Extract the (X, Y) coordinate from the center of the cell holding the provided text.  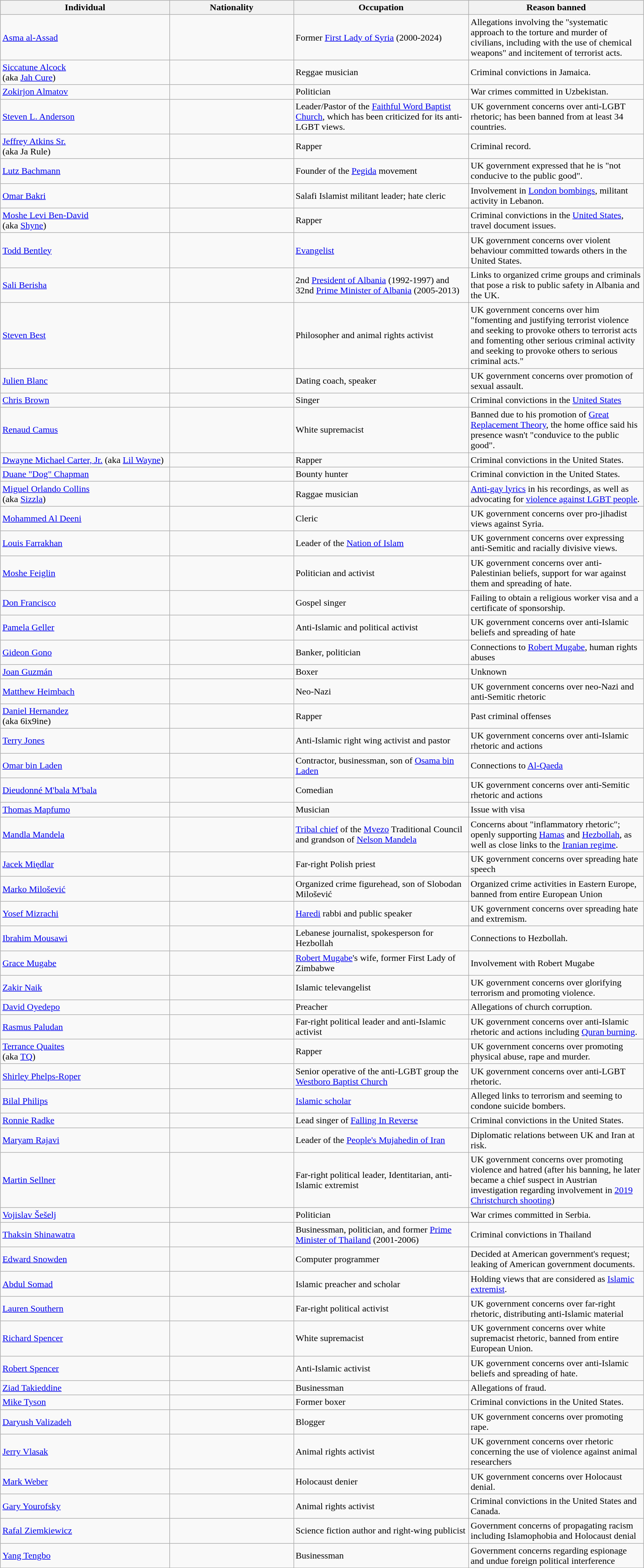
Daryush Valizadeh (85, 1422)
Richard Spencer (85, 1338)
Terrance Quaites(aka TQ) (85, 1051)
UK government concerns over promotion of sexual assault. (556, 380)
Ibrahim Mousawi (85, 938)
Leader of the Nation of Islam (381, 543)
UK government concerns over glorifying terrorism and promoting violence. (556, 987)
Criminal convictions in the United States (556, 400)
Preacher (381, 1007)
UK government concerns over pro-jihadist views against Syria. (556, 518)
Todd Bentley (85, 250)
Allegations of fraud. (556, 1388)
Shirley Phelps-Roper (85, 1076)
Occupation (381, 8)
Allegations of church corruption. (556, 1007)
UK government concerns over anti-Islamic rhetoric and actions including Quran burning. (556, 1027)
Failing to obtain a religious worker visa and a certificate of sponsorship. (556, 603)
Gideon Gono (85, 652)
Steven L. Anderson (85, 116)
Yang Tengbo (85, 1555)
Nationality (232, 8)
Boxer (381, 672)
Banker, politician (381, 652)
Criminal convictions in the United States, travel document issues. (556, 220)
Criminal convictions in Thailand (556, 1235)
Ronnie Radke (85, 1120)
Leader/Pastor of the Faithful Word Baptist Church, which has been criticized for its anti-LGBT views. (381, 116)
Louis Farrakhan (85, 543)
Steven Best (85, 335)
Reggae musician (381, 72)
Connections to Hezbollah. (556, 938)
Zakir Naik (85, 987)
UK government concerns over expressing anti-Semitic and racially divisive views. (556, 543)
UK government concerns over anti-Palestinian beliefs, support for war against them and spreading of hate. (556, 573)
Connections to Robert Mugabe, human rights abuses (556, 652)
UK government concerns over neo-Nazi and anti-Semitic rhetoric (556, 691)
Pamela Geller (85, 628)
Lutz Bachmann (85, 171)
Anti-Islamic activist (381, 1368)
UK government concerns over anti-LGBT rhetoric; has been banned from at least 34 countries. (556, 116)
Mohammed Al Deeni (85, 518)
Omar bin Laden (85, 765)
Far-right political activist (381, 1308)
Government concerns regarding espionage and undue foreign political interference (556, 1555)
Bounty hunter (381, 474)
Evangelist (381, 250)
Maryam Rajavi (85, 1140)
Dieudonné M'bala M'bala (85, 790)
Involvement in London bombings, militant activity in Lebanon. (556, 196)
War crimes committed in Uzbekistan. (556, 92)
Government concerns of propagating racism including Islamophobia and Holocaust denial (556, 1531)
Far-right political leader and anti-Islamic activist (381, 1027)
Science fiction author and right-wing publicist (381, 1531)
Thomas Mapfumo (85, 810)
Islamic scholar (381, 1100)
Holding views that are considered as Islamic extremist. (556, 1284)
Diplomatic relations between UK and Iran at risk. (556, 1140)
Sali Berisha (85, 285)
Businessman, politician, and former Prime Minister of Thailand (2001-2006) (381, 1235)
Moshe Levi Ben-David(aka Shyne) (85, 220)
Zokirjon Almatov (85, 92)
Asma al-Assad (85, 37)
Grace Mugabe (85, 963)
Concerns about "inflammatory rhetoric"; openly supporting Hamas and Hezbollah, as well as close links to the Iranian regime. (556, 834)
UK government expressed that he is "not conducive to the public good". (556, 171)
Neo-Nazi (381, 691)
UK government concerns over far-right rhetoric, distributing anti-Islamic material (556, 1308)
UK government concerns over anti-Islamic beliefs and spreading of hate (556, 628)
Mike Tyson (85, 1402)
Politician and activist (381, 573)
Senior operative of the anti-LGBT group the Westboro Baptist Church (381, 1076)
Alleged links to terrorism and seeming to condone suicide bombers. (556, 1100)
UK government concerns over promoting physical abuse, rape and murder. (556, 1051)
Anti-Islamic right wing activist and pastor (381, 741)
Lebanese journalist, spokesperson for Hezbollah (381, 938)
Don Francisco (85, 603)
Philosopher and animal rights activist (381, 335)
Matthew Heimbach (85, 691)
Dwayne Michael Carter, Jr. (aka Lil Wayne) (85, 460)
Former boxer (381, 1402)
Far-right political leader, Identitarian, anti-Islamic extremist (381, 1180)
Abdul Somad (85, 1284)
Jeffrey Atkins Sr.(aka Ja Rule) (85, 146)
UK government concerns over anti-Semitic rhetoric and actions (556, 790)
Former First Lady of Syria (2000-2024) (381, 37)
Lead singer of Falling In Reverse (381, 1120)
UK government concerns over rhetoric concerning the use of violence against animal researchers (556, 1452)
Criminal conviction in the United States. (556, 474)
Terry Jones (85, 741)
UK government concerns over spreading hate and extremism. (556, 914)
Musician (381, 810)
UK government concerns over spreading hate speech (556, 864)
Siccatune Alcock(aka Jah Cure) (85, 72)
Blogger (381, 1422)
Daniel Hernandez(aka 6ix9ine) (85, 716)
Contractor, businessman, son of Osama bin Laden (381, 765)
Miguel Orlando Collins(aka Sizzla) (85, 494)
Unknown (556, 672)
Marko Milošević (85, 889)
2nd President of Albania (1992-1997) and 32nd Prime Minister of Albania (2005-2013) (381, 285)
Martin Sellner (85, 1180)
Dating coach, speaker (381, 380)
UK government concerns over Holocaust denial. (556, 1481)
Anti-gay lyrics in his recordings, as well as advocating for violence against LGBT people. (556, 494)
Rafal Ziemkiewicz (85, 1531)
Ziad Takieddine (85, 1388)
Cleric (381, 518)
Robert Mugabe's wife, former First Lady of Zimbabwe (381, 963)
Individual (85, 8)
Connections to Al-Qaeda (556, 765)
Edward Snowden (85, 1259)
Chris Brown (85, 400)
Organized crime activities in Eastern Europe, banned from entire European Union (556, 889)
Involvement with Robert Mugabe (556, 963)
Holocaust denier (381, 1481)
Vojislav Šešelj (85, 1215)
UK government concerns over promoting rape. (556, 1422)
Duane "Dog" Chapman (85, 474)
UK government concerns over anti-Islamic beliefs and spreading of hate. (556, 1368)
Criminal record. (556, 146)
Haredi rabbi and public speaker (381, 914)
Gospel singer (381, 603)
Raggae musician (381, 494)
Islamic televangelist (381, 987)
Gary Yourofsky (85, 1506)
Leader of the People's Mujahedin of Iran (381, 1140)
Jacek Międlar (85, 864)
Anti-Islamic and political activist (381, 628)
UK government concerns over anti-LGBT rhetoric. (556, 1076)
Moshe Feiglin (85, 573)
Computer programmer (381, 1259)
Joan Guzmán (85, 672)
Founder of the Pegida movement (381, 171)
Julien Blanc (85, 380)
UK government concerns over anti-Islamic rhetoric and actions (556, 741)
Omar Bakri (85, 196)
Lauren Southern (85, 1308)
UK government concerns over white supremacist rhetoric, banned from entire European Union. (556, 1338)
Renaud Camus (85, 430)
Decided at American government's request; leaking of American government documents. (556, 1259)
Criminal convictions in the United States and Canada. (556, 1506)
Reason banned (556, 8)
Comedian (381, 790)
Yosef Mizrachi (85, 914)
Criminal convictions in Jamaica. (556, 72)
Organized crime figurehead, son of Slobodan Milošević (381, 889)
Jerry Vlasak (85, 1452)
David Oyedepo (85, 1007)
Singer (381, 400)
Far-right Polish priest (381, 864)
Past criminal offenses (556, 716)
Robert Spencer (85, 1368)
Islamic preacher and scholar (381, 1284)
Issue with visa (556, 810)
War crimes committed in Serbia. (556, 1215)
Banned due to his promotion of Great Replacement Theory, the home office said his presence wasn't "conduvice to the public good". (556, 430)
Tribal chief of the Mvezo Traditional Council and grandson of Nelson Mandela (381, 834)
Bilal Philips (85, 1100)
Salafi Islamist militant leader; hate cleric (381, 196)
Mandla Mandela (85, 834)
Mark Weber (85, 1481)
Thaksin Shinawatra (85, 1235)
Links to organized crime groups and criminals that pose a risk to public safety in Albania and the UK. (556, 285)
Rasmus Paludan (85, 1027)
UK government concerns over violent behaviour committed towards others in the United States. (556, 250)
